Output the [X, Y] coordinate of the center of the cell containing the given text.  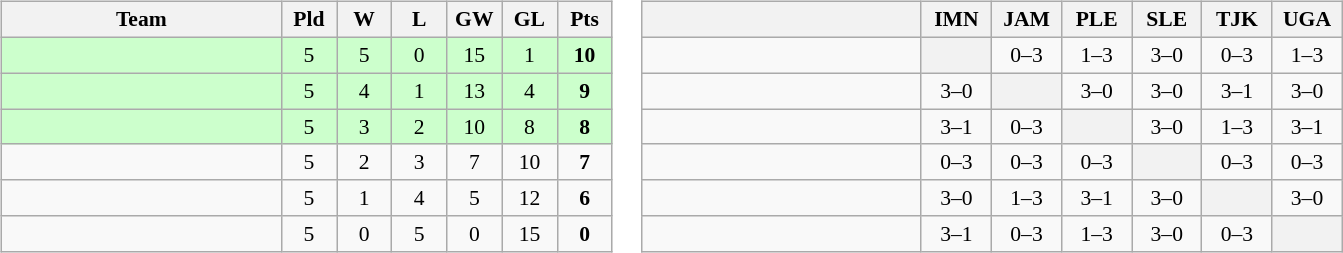
GW [474, 20]
Pts [584, 20]
12 [530, 198]
UGA [1307, 20]
L [420, 20]
IMN [956, 20]
9 [584, 91]
GL [530, 20]
JAM [1026, 20]
W [364, 20]
PLE [1097, 20]
Pld [308, 20]
13 [474, 91]
Team [141, 20]
TJK [1237, 20]
6 [584, 198]
SLE [1167, 20]
